Provide the (X, Y) coordinate of the cell's center where the given text is located.  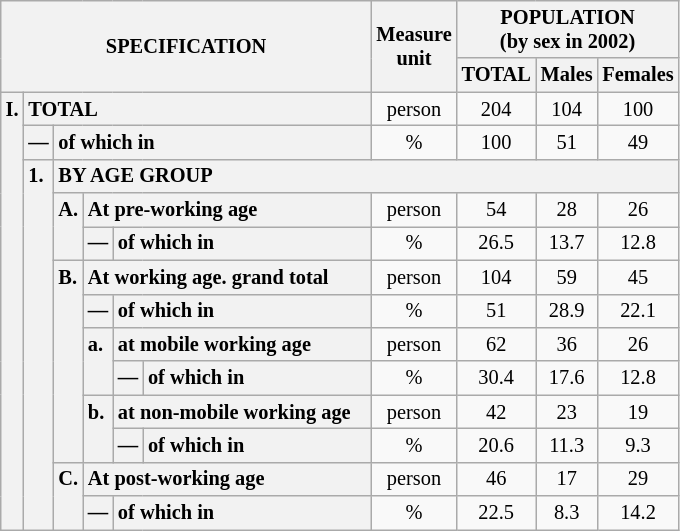
b. (98, 428)
36 (567, 344)
62 (496, 344)
Males (567, 75)
14.2 (638, 513)
28.9 (567, 311)
At post-working age (227, 479)
59 (567, 277)
45 (638, 277)
9.3 (638, 445)
1. (38, 344)
C. (68, 496)
At working age. grand total (227, 277)
49 (638, 142)
42 (496, 412)
19 (638, 412)
29 (638, 479)
20.6 (496, 445)
I. (12, 311)
A. (68, 226)
17.6 (567, 378)
54 (496, 210)
POPULATION (by sex in 2002) (568, 29)
B. (68, 361)
BY AGE GROUP (366, 176)
26.5 (496, 243)
17 (567, 479)
46 (496, 479)
11.3 (567, 445)
SPECIFICATION (186, 46)
a. (98, 360)
at mobile working age (242, 344)
22.5 (496, 513)
28 (567, 210)
at non-mobile working age (242, 412)
Measure unit (414, 46)
22.1 (638, 311)
204 (496, 109)
At pre-working age (227, 210)
30.4 (496, 378)
Females (638, 75)
8.3 (567, 513)
23 (567, 412)
13.7 (567, 243)
